From the cell containing the given text, extract its center point as [x, y] coordinate. 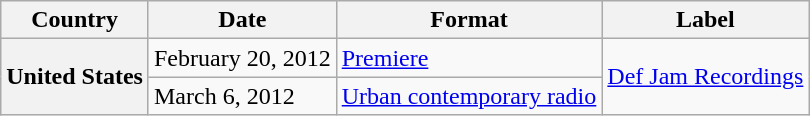
United States [75, 77]
March 6, 2012 [242, 96]
February 20, 2012 [242, 58]
Label [706, 20]
Date [242, 20]
Urban contemporary radio [469, 96]
Format [469, 20]
Country [75, 20]
Def Jam Recordings [706, 77]
Premiere [469, 58]
